Search for the cell housing the specified text and yield its [x, y] center coordinate. 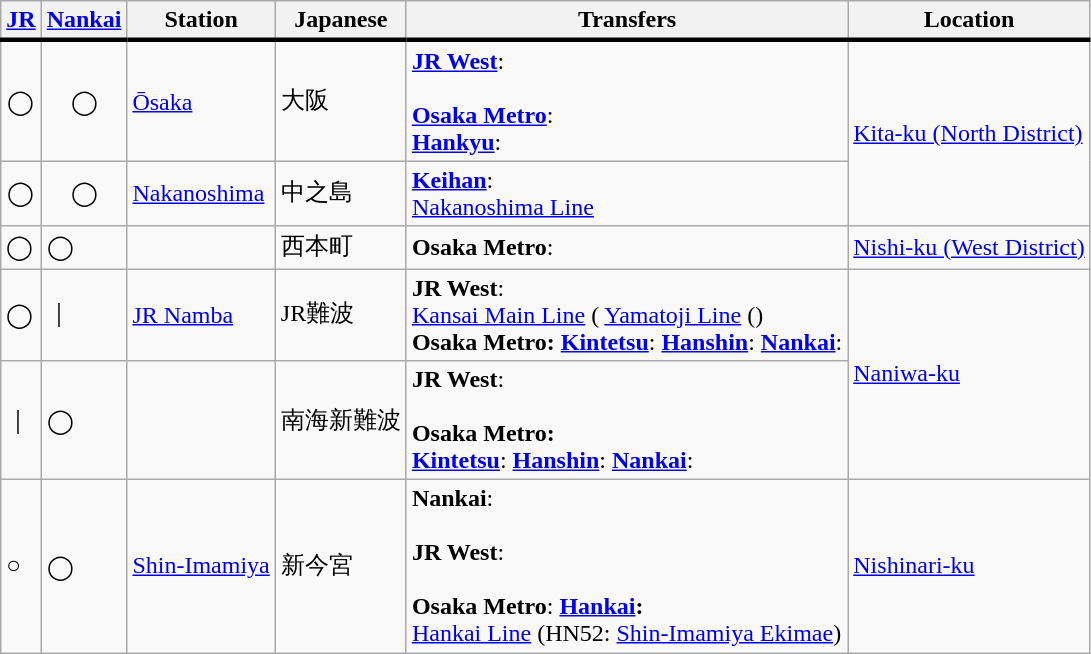
Nishi-ku (West District) [969, 248]
Nakanoshima [201, 194]
JR West:Osaka Metro: Hankyu: [626, 100]
新今宮 [340, 566]
Nankai:JR West:Osaka Metro: Hankai: Hankai Line (HN52: Shin-Imamiya Ekimae) [626, 566]
Japanese [340, 21]
Osaka Metro: [626, 248]
Ōsaka [201, 100]
JR難波 [340, 314]
JR West:Osaka Metro: Kintetsu: Hanshin: Nankai: [626, 420]
Transfers [626, 21]
JR West:Kansai Main Line ( Yamatoji Line ()Osaka Metro: Kintetsu: Hanshin: Nankai: [626, 314]
JR Namba [201, 314]
Nishinari-ku [969, 566]
Kita-ku (North District) [969, 133]
Station [201, 21]
JR [21, 21]
Shin-Imamiya [201, 566]
大阪 [340, 100]
Location [969, 21]
Keihan: Nakanoshima Line [626, 194]
Nankai [84, 21]
西本町 [340, 248]
○ [21, 566]
Naniwa-ku [969, 374]
中之島 [340, 194]
南海新難波 [340, 420]
